From the cell containing the given text, extract its center point as (X, Y) coordinate. 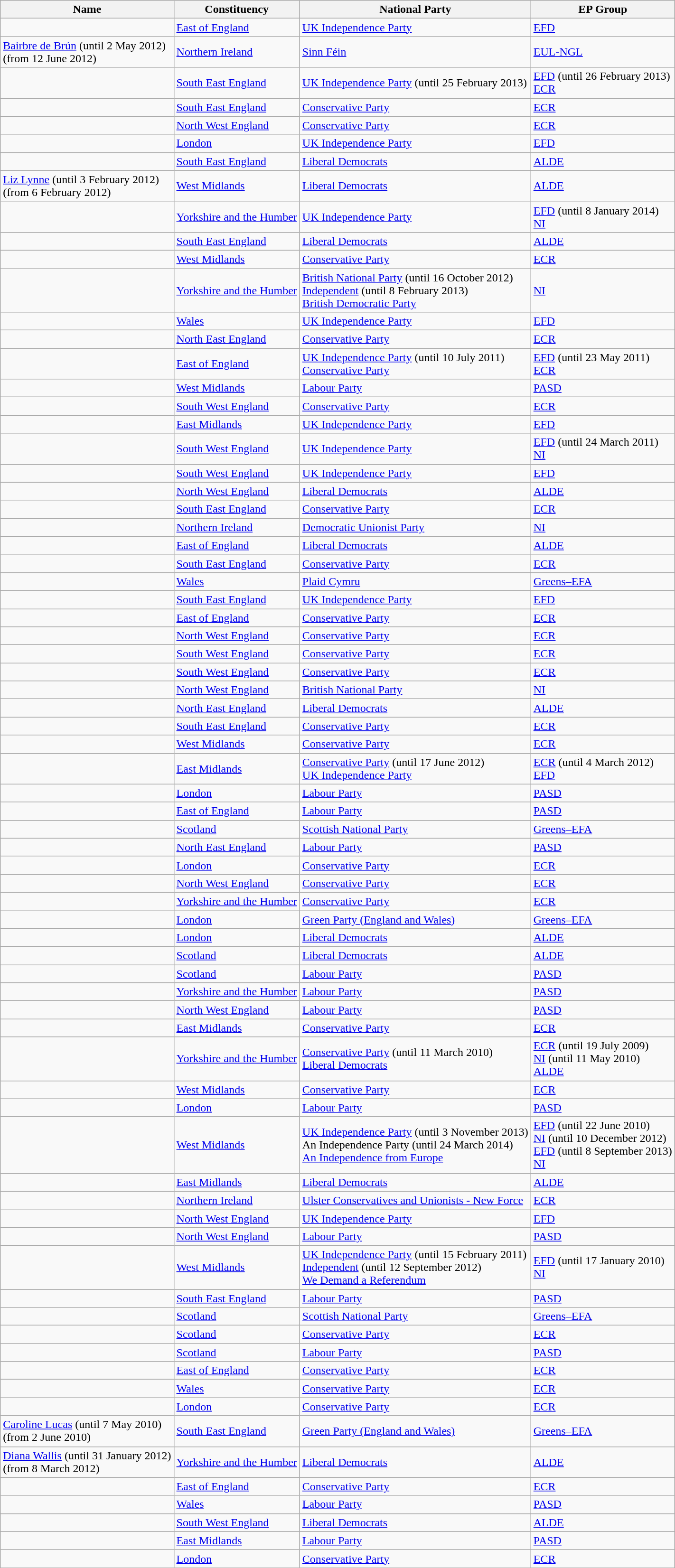
ECR (until 19 July 2009) NI (until 11 May 2010) ALDE (603, 1059)
Liz Lynne (until 3 February 2012) (from 6 February 2012) (87, 186)
EFD (until 23 May 2011) ECR (603, 364)
Conservative Party (until 17 June 2012) UK Independence Party (415, 769)
Democratic Unionist Party (415, 527)
EFD (until 8 January 2014) NI (603, 216)
British National Party (until 16 October 2012) Independent (until 8 February 2013) British Democratic Party (415, 290)
Ulster Conservatives and Unionists - New Force (415, 1200)
Caroline Lucas (until 7 May 2010) (from 2 June 2010) (87, 1431)
ECR (until 4 March 2012) EFD (603, 769)
Bairbre de Brún (until 2 May 2012) (from 12 June 2012) (87, 52)
EP Group (603, 9)
EFD (until 17 January 2010) NI (603, 1267)
UK Independence Party (until 25 February 2013) (415, 83)
British National Party (415, 690)
National Party (415, 9)
Conservative Party (until 11 March 2010) Liberal Democrats (415, 1059)
Plaid Cymru (415, 581)
Sinn Féin (415, 52)
EFD (until 26 February 2013) ECR (603, 83)
UK Independence Party (until 15 February 2011) Independent (until 12 September 2012) We Demand a Referendum (415, 1267)
EUL-NGL (603, 52)
UK Independence Party (until 3 November 2013) An Independence Party (until 24 March 2014) An Independence from Europe (415, 1145)
Diana Wallis (until 31 January 2012) (from 8 March 2012) (87, 1462)
EFD (until 22 June 2010) NI (until 10 December 2012) EFD (until 8 September 2013) NI (603, 1145)
Constituency (236, 9)
UK Independence Party (until 10 July 2011) Conservative Party (415, 364)
EFD (until 24 March 2011) NI (603, 449)
Name (87, 9)
